Capture the cell that displays the provided text and extract its (x, y) central coordinate. 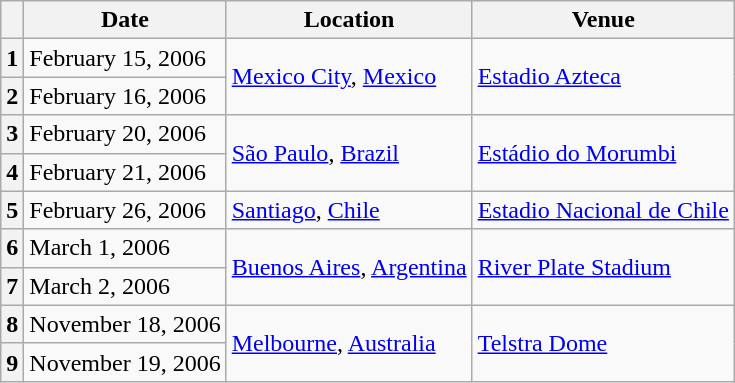
March 2, 2006 (125, 286)
February 20, 2006 (125, 134)
5 (12, 210)
February 16, 2006 (125, 96)
4 (12, 172)
February 26, 2006 (125, 210)
2 (12, 96)
Buenos Aires, Argentina (349, 267)
River Plate Stadium (603, 267)
Estadio Azteca (603, 77)
Mexico City, Mexico (349, 77)
Date (125, 20)
9 (12, 362)
Telstra Dome (603, 343)
Estadio Nacional de Chile (603, 210)
February 21, 2006 (125, 172)
Estádio do Morumbi (603, 153)
8 (12, 324)
February 15, 2006 (125, 58)
7 (12, 286)
November 19, 2006 (125, 362)
Melbourne, Australia (349, 343)
November 18, 2006 (125, 324)
3 (12, 134)
São Paulo, Brazil (349, 153)
Location (349, 20)
Santiago, Chile (349, 210)
6 (12, 248)
Venue (603, 20)
1 (12, 58)
March 1, 2006 (125, 248)
